Capture the cell that displays the provided text and extract its (x, y) central coordinate. 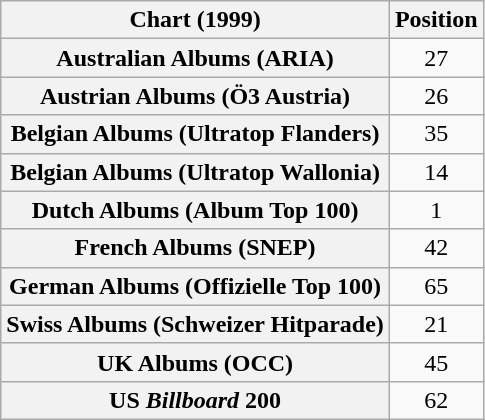
Chart (1999) (196, 20)
26 (436, 96)
US Billboard 200 (196, 400)
Position (436, 20)
21 (436, 324)
Dutch Albums (Album Top 100) (196, 210)
27 (436, 58)
45 (436, 362)
Australian Albums (ARIA) (196, 58)
French Albums (SNEP) (196, 248)
Austrian Albums (Ö3 Austria) (196, 96)
35 (436, 134)
German Albums (Offizielle Top 100) (196, 286)
Belgian Albums (Ultratop Wallonia) (196, 172)
1 (436, 210)
65 (436, 286)
42 (436, 248)
Belgian Albums (Ultratop Flanders) (196, 134)
62 (436, 400)
14 (436, 172)
Swiss Albums (Schweizer Hitparade) (196, 324)
UK Albums (OCC) (196, 362)
